Locate the cell with the specified text and output its [x, y] center coordinate. 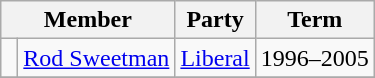
Party [215, 20]
1996–2005 [314, 58]
Liberal [215, 58]
Rod Sweetman [96, 58]
Member [88, 20]
Term [314, 20]
